Provide the [X, Y] coordinate of the cell's center where the given text is located.  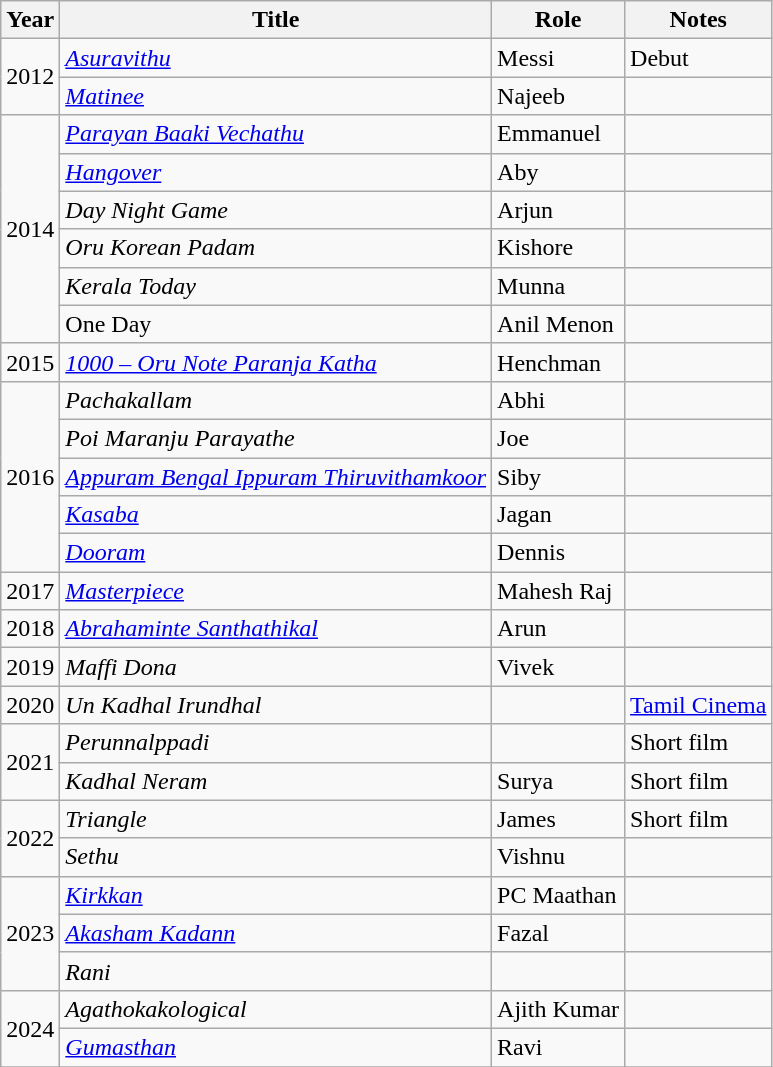
Gumasthan [276, 1047]
Triangle [276, 819]
2018 [30, 629]
Poi Maranju Parayathe [276, 438]
2019 [30, 667]
Joe [558, 438]
Vivek [558, 667]
Maffi Dona [276, 667]
Title [276, 20]
Kerala Today [276, 286]
Pachakallam [276, 400]
Ajith Kumar [558, 1009]
Munna [558, 286]
Day Night Game [276, 210]
2012 [30, 77]
Anil Menon [558, 324]
2023 [30, 933]
Henchman [558, 362]
Abrahaminte Santhathikal [276, 629]
Sethu [276, 857]
2017 [30, 591]
Akasham Kadann [276, 933]
Agathokakological [276, 1009]
Kirkkan [276, 895]
2014 [30, 229]
Perunnalppadi [276, 743]
2024 [30, 1028]
Hangover [276, 172]
Matinee [276, 96]
2021 [30, 762]
Role [558, 20]
PC Maathan [558, 895]
Arjun [558, 210]
Rani [276, 971]
Surya [558, 781]
2020 [30, 705]
Najeeb [558, 96]
Tamil Cinema [698, 705]
Fazal [558, 933]
Siby [558, 477]
2022 [30, 838]
Abhi [558, 400]
Emmanuel [558, 134]
Jagan [558, 515]
Kishore [558, 248]
2016 [30, 476]
Year [30, 20]
2015 [30, 362]
Oru Korean Padam [276, 248]
Mahesh Raj [558, 591]
Appuram Bengal Ippuram Thiruvithamkoor [276, 477]
Debut [698, 58]
Parayan Baaki Vechathu [276, 134]
James [558, 819]
One Day [276, 324]
Masterpiece [276, 591]
Notes [698, 20]
Dooram [276, 553]
Kadhal Neram [276, 781]
Kasaba [276, 515]
Un Kadhal Irundhal [276, 705]
Asuravithu [276, 58]
Messi [558, 58]
Arun [558, 629]
Dennis [558, 553]
Aby [558, 172]
Vishnu [558, 857]
Ravi [558, 1047]
1000 – Oru Note Paranja Katha [276, 362]
